Determine the (X, Y) coordinate at the center of the cell enclosing the given text.  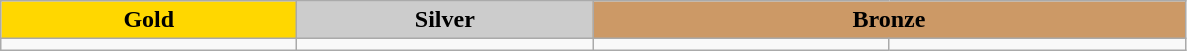
Bronze (889, 20)
Gold (149, 20)
Silver (445, 20)
